Extract the (X, Y) coordinate from the center of the cell holding the provided text.  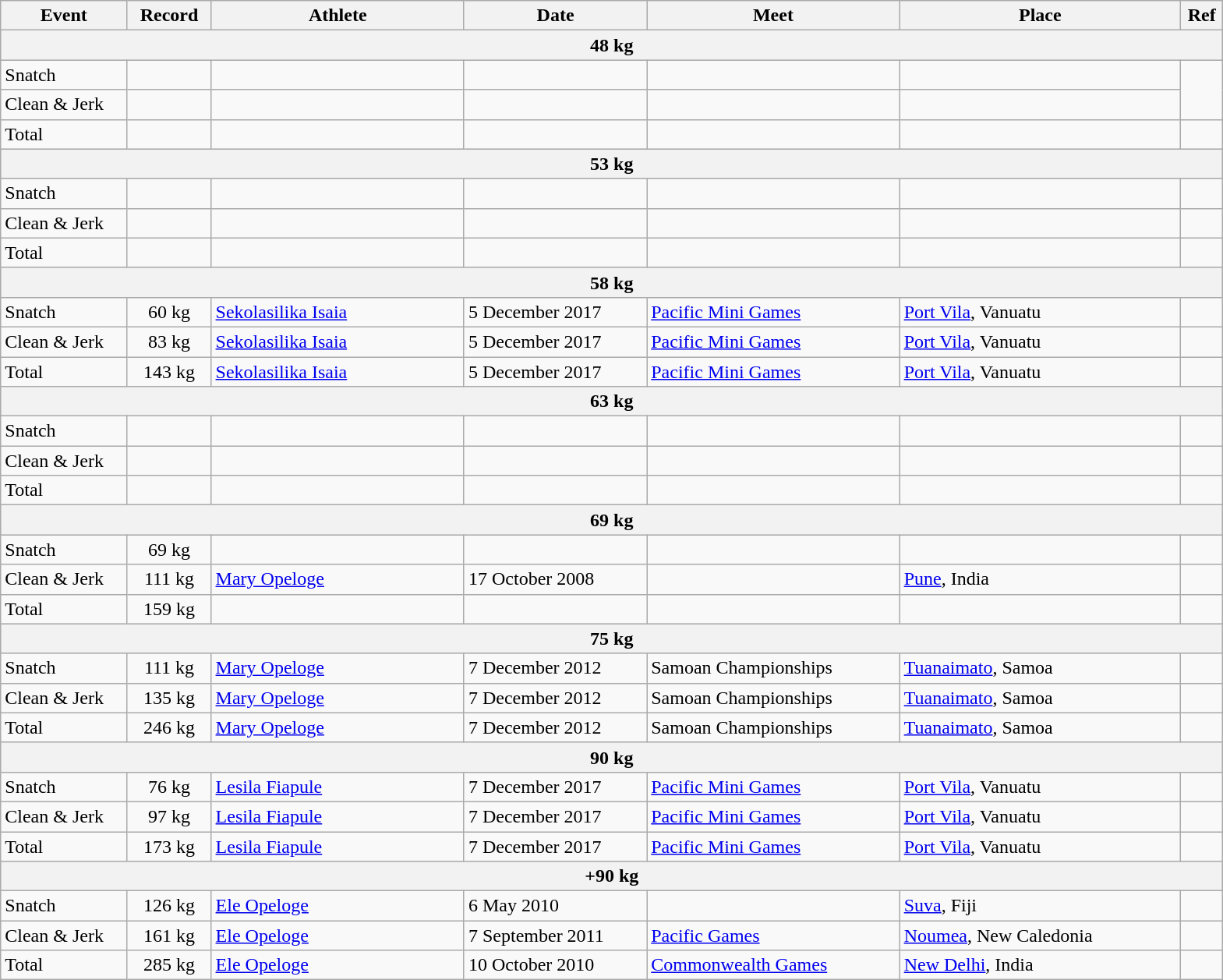
Pune, India (1040, 579)
75 kg (612, 639)
Commonwealth Games (773, 965)
48 kg (612, 45)
60 kg (169, 312)
126 kg (169, 906)
173 kg (169, 846)
135 kg (169, 698)
143 kg (169, 372)
Athlete (338, 16)
90 kg (612, 757)
17 October 2008 (555, 579)
97 kg (169, 816)
Suva, Fiji (1040, 906)
246 kg (169, 727)
83 kg (169, 341)
Place (1040, 16)
63 kg (612, 402)
Date (555, 16)
Record (169, 16)
285 kg (169, 965)
76 kg (169, 787)
58 kg (612, 282)
159 kg (169, 609)
10 October 2010 (555, 965)
+90 kg (612, 876)
53 kg (612, 164)
161 kg (169, 936)
Noumea, New Caledonia (1040, 936)
Event (64, 16)
Meet (773, 16)
6 May 2010 (555, 906)
New Delhi, India (1040, 965)
Ref (1202, 16)
7 September 2011 (555, 936)
Pacific Games (773, 936)
